Return [x, y] of the center of cell containing provided text 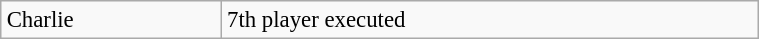
Charlie [111, 20]
7th player executed [490, 20]
